Search for the cell housing the specified text and yield its (X, Y) center coordinate. 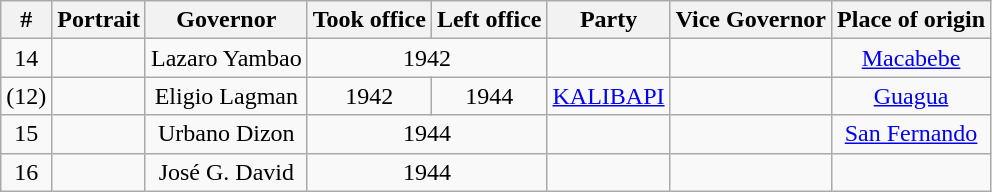
# (26, 20)
Lazaro Yambao (226, 58)
Portrait (99, 20)
Urbano Dizon (226, 134)
16 (26, 172)
Party (608, 20)
Took office (369, 20)
15 (26, 134)
Guagua (912, 96)
KALIBAPI (608, 96)
14 (26, 58)
Vice Governor (750, 20)
Left office (489, 20)
Macabebe (912, 58)
Eligio Lagman (226, 96)
Place of origin (912, 20)
San Fernando (912, 134)
(12) (26, 96)
José G. David (226, 172)
Governor (226, 20)
